Determine the (x, y) coordinate at the center of the cell enclosing the given text.  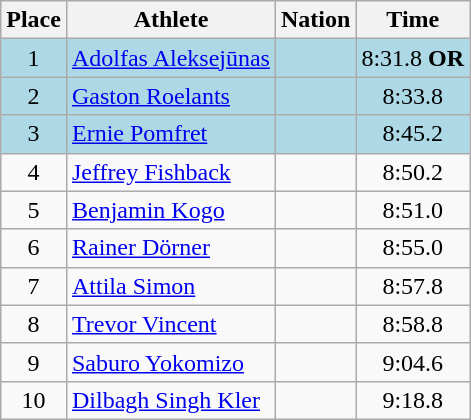
8:50.2 (413, 172)
8:51.0 (413, 210)
6 (34, 248)
7 (34, 286)
Nation (315, 20)
Gaston Roelants (170, 96)
5 (34, 210)
2 (34, 96)
Attila Simon (170, 286)
Jeffrey Fishback (170, 172)
Rainer Dörner (170, 248)
8:33.8 (413, 96)
Place (34, 20)
Trevor Vincent (170, 324)
8 (34, 324)
8:57.8 (413, 286)
9:18.8 (413, 400)
8:31.8 OR (413, 58)
Time (413, 20)
Dilbagh Singh Kler (170, 400)
8:45.2 (413, 134)
Ernie Pomfret (170, 134)
8:58.8 (413, 324)
Adolfas Aleksejūnas (170, 58)
Benjamin Kogo (170, 210)
4 (34, 172)
Athlete (170, 20)
10 (34, 400)
1 (34, 58)
9 (34, 362)
9:04.6 (413, 362)
3 (34, 134)
Saburo Yokomizo (170, 362)
8:55.0 (413, 248)
